Locate the cell with the specified text and output its [x, y] center coordinate. 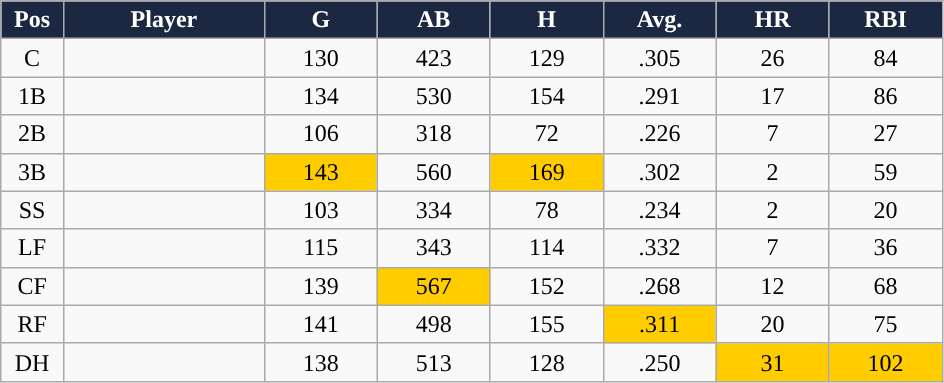
139 [320, 286]
115 [320, 248]
DH [32, 362]
130 [320, 58]
RBI [886, 20]
H [546, 20]
155 [546, 324]
75 [886, 324]
154 [546, 96]
141 [320, 324]
72 [546, 134]
138 [320, 362]
128 [546, 362]
513 [434, 362]
102 [886, 362]
.302 [660, 172]
.291 [660, 96]
Player [164, 20]
59 [886, 172]
.332 [660, 248]
27 [886, 134]
152 [546, 286]
26 [772, 58]
LF [32, 248]
498 [434, 324]
G [320, 20]
C [32, 58]
169 [546, 172]
.311 [660, 324]
334 [434, 210]
CF [32, 286]
RF [32, 324]
1B [32, 96]
.234 [660, 210]
114 [546, 248]
129 [546, 58]
2B [32, 134]
31 [772, 362]
AB [434, 20]
423 [434, 58]
3B [32, 172]
.250 [660, 362]
567 [434, 286]
78 [546, 210]
.305 [660, 58]
Pos [32, 20]
343 [434, 248]
84 [886, 58]
86 [886, 96]
36 [886, 248]
Avg. [660, 20]
12 [772, 286]
318 [434, 134]
103 [320, 210]
134 [320, 96]
.226 [660, 134]
HR [772, 20]
106 [320, 134]
560 [434, 172]
68 [886, 286]
143 [320, 172]
17 [772, 96]
SS [32, 210]
.268 [660, 286]
530 [434, 96]
